Detect which cell encompasses the target text, then output its [x, y] center coordinate. 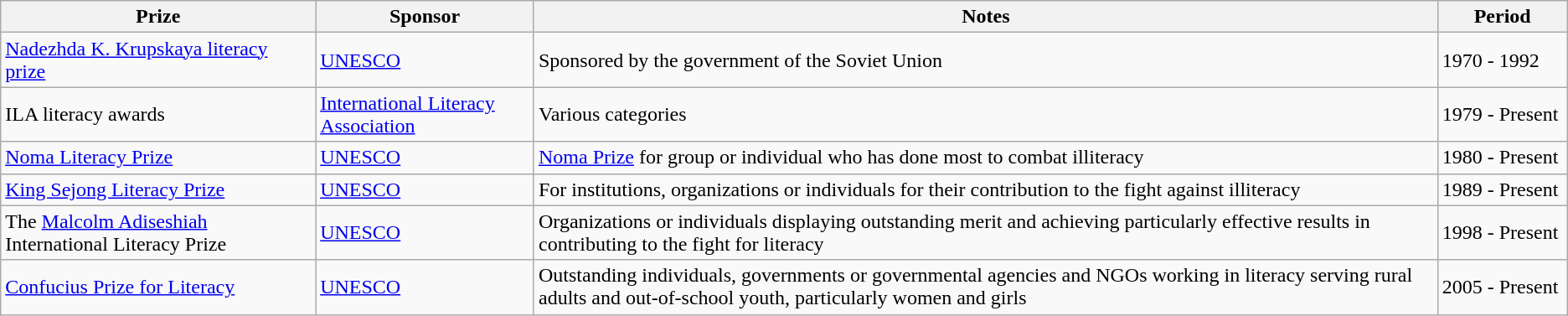
Sponsored by the government of the Soviet Union [985, 60]
Sponsor [426, 17]
King Sejong Literacy Prize [158, 189]
For institutions, organizations or individuals for their contribution to the fight against illiteracy [985, 189]
Organizations or individuals displaying outstanding merit and achieving particularly effective results in contributing to the fight for literacy [985, 233]
1998 - Present [1503, 233]
Period [1503, 17]
International Literacy Association [426, 114]
1979 - Present [1503, 114]
Prize [158, 17]
The Malcolm Adiseshiah International Literacy Prize [158, 233]
Noma Prize for group or individual who has done most to combat illiteracy [985, 158]
ILA literacy awards [158, 114]
1970 - 1992 [1503, 60]
1989 - Present [1503, 189]
Various categories [985, 114]
Noma Literacy Prize [158, 158]
Nadezhda K. Krupskaya literacy prize [158, 60]
2005 - Present [1503, 287]
Notes [985, 17]
Confucius Prize for Literacy [158, 287]
1980 - Present [1503, 158]
